Extract the [X, Y] coordinate from the center of the cell holding the provided text.  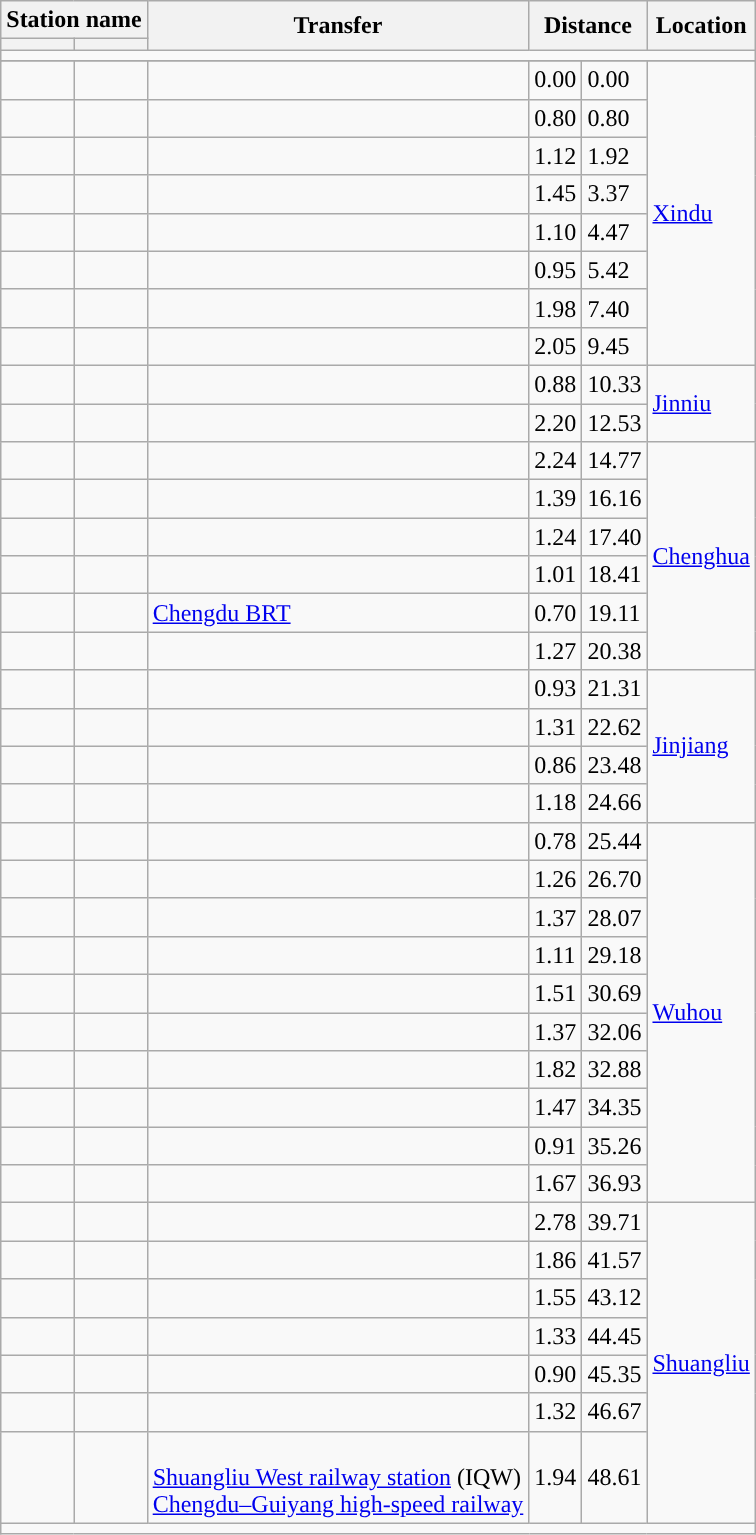
1.18 [556, 803]
Distance [588, 26]
16.16 [614, 499]
2.20 [556, 423]
5.42 [614, 270]
26.70 [614, 879]
1.47 [556, 1108]
Chenghua [701, 556]
1.45 [556, 194]
Transfer [338, 26]
1.33 [556, 1336]
36.93 [614, 1184]
7.40 [614, 308]
1.11 [556, 955]
Location [701, 26]
1.94 [556, 1477]
25.44 [614, 841]
19.11 [614, 613]
1.39 [556, 499]
Shuangliu [701, 1363]
10.33 [614, 384]
0.86 [556, 765]
1.12 [556, 156]
46.67 [614, 1412]
1.67 [556, 1184]
0.70 [556, 613]
2.24 [556, 461]
1.55 [556, 1298]
Chengdu BRT [338, 613]
44.45 [614, 1336]
1.10 [556, 232]
48.61 [614, 1477]
41.57 [614, 1260]
22.62 [614, 727]
1.24 [556, 537]
0.90 [556, 1374]
21.31 [614, 689]
45.35 [614, 1374]
1.92 [614, 156]
Wuhou [701, 1012]
1.27 [556, 651]
1.01 [556, 575]
0.78 [556, 841]
1.31 [556, 727]
17.40 [614, 537]
1.82 [556, 1070]
2.78 [556, 1222]
1.86 [556, 1260]
2.05 [556, 346]
30.69 [614, 993]
12.53 [614, 423]
24.66 [614, 803]
29.18 [614, 955]
Shuangliu West railway station (IQW)Chengdu–Guiyang high-speed railway [338, 1477]
14.77 [614, 461]
18.41 [614, 575]
39.71 [614, 1222]
4.47 [614, 232]
1.51 [556, 993]
28.07 [614, 917]
32.88 [614, 1070]
43.12 [614, 1298]
32.06 [614, 1031]
0.88 [556, 384]
20.38 [614, 651]
0.95 [556, 270]
Jinniu [701, 403]
0.93 [556, 689]
9.45 [614, 346]
34.35 [614, 1108]
1.32 [556, 1412]
Station name [74, 20]
Xindu [701, 213]
23.48 [614, 765]
1.26 [556, 879]
3.37 [614, 194]
35.26 [614, 1146]
0.91 [556, 1146]
Jinjiang [701, 746]
1.98 [556, 308]
